Detect which cell encompasses the target text, then output its [x, y] center coordinate. 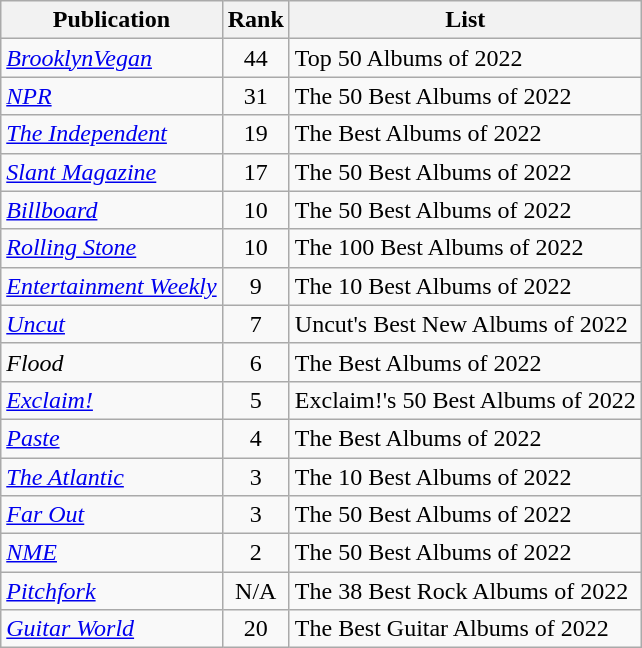
2 [256, 553]
The Independent [112, 134]
The Best Guitar Albums of 2022 [465, 629]
Exclaim!'s 50 Best Albums of 2022 [465, 400]
Pitchfork [112, 591]
NME [112, 553]
19 [256, 134]
Publication [112, 20]
17 [256, 172]
Far Out [112, 515]
Flood [112, 362]
5 [256, 400]
BrooklynVegan [112, 58]
Uncut's Best New Albums of 2022 [465, 324]
The 100 Best Albums of 2022 [465, 248]
Exclaim! [112, 400]
4 [256, 438]
Guitar World [112, 629]
NPR [112, 96]
Rank [256, 20]
Top 50 Albums of 2022 [465, 58]
N/A [256, 591]
Billboard [112, 210]
Uncut [112, 324]
31 [256, 96]
The 38 Best Rock Albums of 2022 [465, 591]
6 [256, 362]
Rolling Stone [112, 248]
The Atlantic [112, 477]
9 [256, 286]
Slant Magazine [112, 172]
20 [256, 629]
7 [256, 324]
Paste [112, 438]
Entertainment Weekly [112, 286]
List [465, 20]
44 [256, 58]
